Determine the [x, y] coordinate at the center of the cell enclosing the given text.  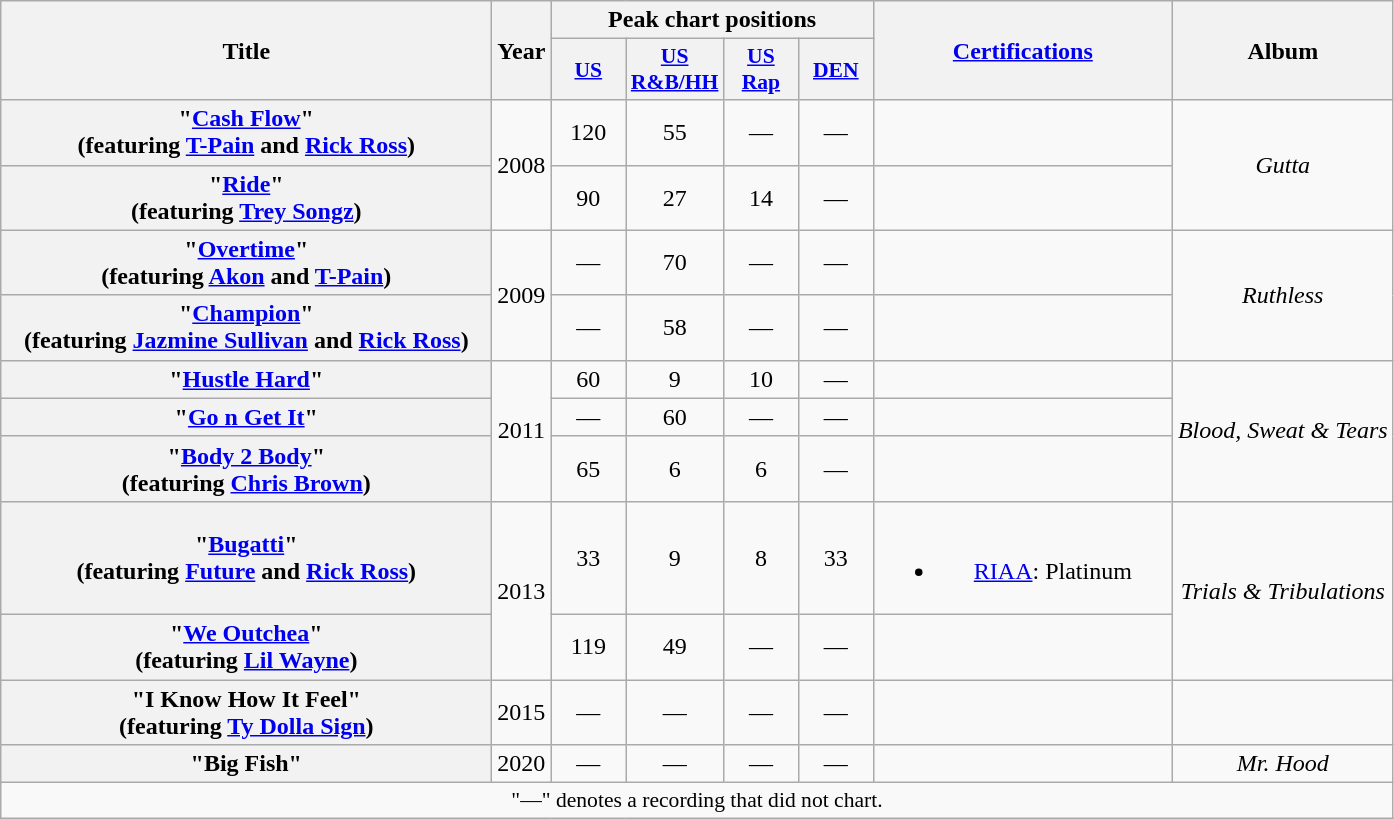
49 [675, 646]
"Bugatti"(featuring Future and Rick Ross) [246, 558]
Mr. Hood [1282, 764]
Title [246, 50]
2015 [522, 712]
90 [588, 198]
Album [1282, 50]
2008 [522, 165]
Ruthless [1282, 295]
2020 [522, 764]
Year [522, 50]
Blood, Sweat & Tears [1282, 430]
70 [675, 262]
Certifications [1022, 50]
55 [675, 132]
2013 [522, 590]
10 [760, 379]
"Big Fish" [246, 764]
65 [588, 468]
"I Know How It Feel"(featuring Ty Dolla Sign) [246, 712]
"Champion"(featuring Jazmine Sullivan and Rick Ross) [246, 328]
RIAA: Platinum [1022, 558]
14 [760, 198]
27 [675, 198]
119 [588, 646]
"Ride"(featuring Trey Songz) [246, 198]
58 [675, 328]
"We Outchea"(featuring Lil Wayne) [246, 646]
8 [760, 558]
"Overtime"(featuring Akon and T-Pain) [246, 262]
"Go n Get It" [246, 417]
US [588, 70]
2011 [522, 430]
"Cash Flow"(featuring T-Pain and Rick Ross) [246, 132]
US R&B/HH [675, 70]
Trials & Tribulations [1282, 590]
Peak chart positions [712, 20]
Gutta [1282, 165]
USRap [760, 70]
120 [588, 132]
DEN [836, 70]
"Hustle Hard" [246, 379]
"Body 2 Body"(featuring Chris Brown) [246, 468]
"—" denotes a recording that did not chart. [697, 801]
2009 [522, 295]
